Return [x, y] of the center of cell containing provided text 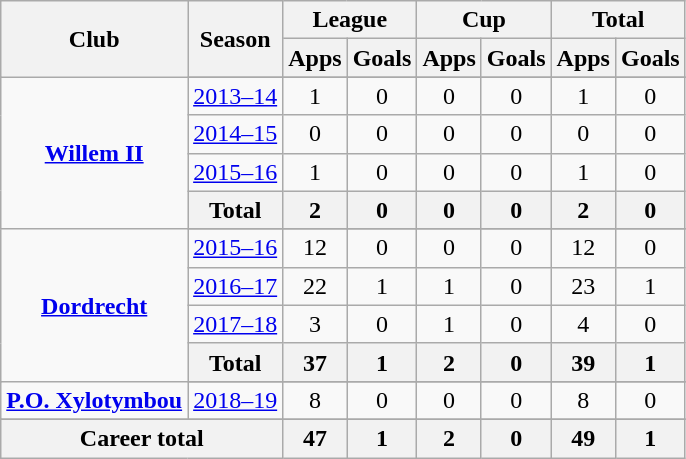
3 [315, 324]
2017–18 [236, 324]
49 [583, 438]
Career total [142, 438]
P.O. Xylotymbou [94, 400]
Season [236, 39]
League [350, 20]
2018–19 [236, 400]
2016–17 [236, 286]
Dordrecht [94, 305]
23 [583, 286]
2013–14 [236, 96]
37 [315, 362]
Cup [484, 20]
22 [315, 286]
Willem II [94, 153]
Club [94, 39]
4 [583, 324]
2014–15 [236, 134]
39 [583, 362]
47 [315, 438]
